Return (X, Y) of the center of cell containing provided text 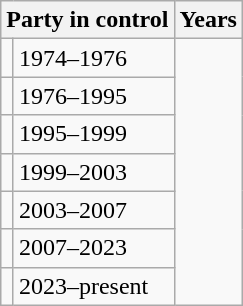
1974–1976 (94, 58)
Years (208, 20)
1976–1995 (94, 96)
2023–present (94, 286)
Party in control (88, 20)
1995–1999 (94, 134)
2007–2023 (94, 248)
2003–2007 (94, 210)
1999–2003 (94, 172)
